Provide the (x, y) coordinate of the cell's center where the given text is located.  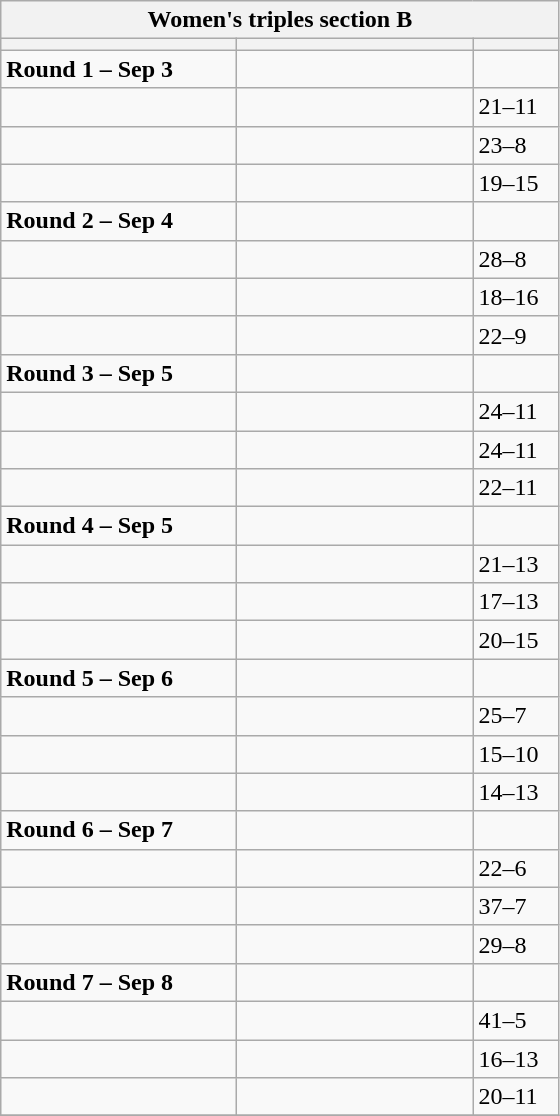
14–13 (516, 792)
23–8 (516, 145)
17–13 (516, 602)
28–8 (516, 259)
21–13 (516, 564)
22–6 (516, 868)
Round 7 – Sep 8 (119, 982)
22–9 (516, 335)
Round 5 – Sep 6 (119, 678)
20–11 (516, 1097)
Women's triples section B (280, 20)
37–7 (516, 906)
Round 3 – Sep 5 (119, 373)
20–15 (516, 640)
Round 4 – Sep 5 (119, 526)
Round 6 – Sep 7 (119, 830)
19–15 (516, 183)
16–13 (516, 1059)
21–11 (516, 107)
Round 1 – Sep 3 (119, 69)
18–16 (516, 297)
Round 2 – Sep 4 (119, 221)
22–11 (516, 488)
41–5 (516, 1020)
15–10 (516, 754)
25–7 (516, 716)
29–8 (516, 944)
